Determine the (x, y) coordinate at the center of the cell enclosing the given text.  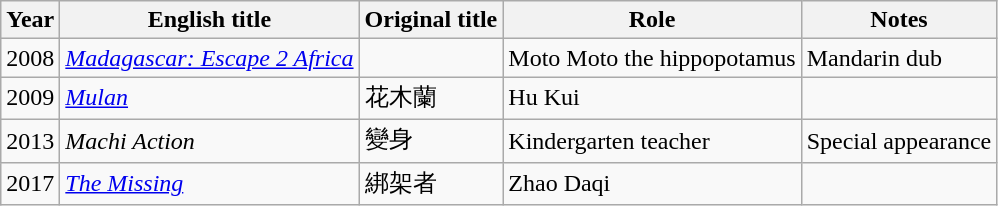
Hu Kui (652, 98)
2009 (30, 98)
2008 (30, 58)
English title (210, 20)
Mulan (210, 98)
變身 (431, 140)
綁架者 (431, 184)
Kindergarten teacher (652, 140)
Mandarin dub (899, 58)
Year (30, 20)
2017 (30, 184)
花木蘭 (431, 98)
Zhao Daqi (652, 184)
Original title (431, 20)
Moto Moto the hippopotamus (652, 58)
The Missing (210, 184)
Madagascar: Escape 2 Africa (210, 58)
Notes (899, 20)
Special appearance (899, 140)
Role (652, 20)
2013 (30, 140)
Machi Action (210, 140)
